Search for the cell housing the specified text and yield its [X, Y] center coordinate. 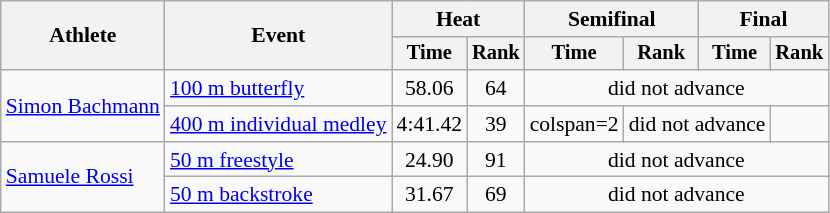
Simon Bachmann [83, 106]
4:41.42 [430, 124]
69 [496, 195]
Athlete [83, 36]
24.90 [430, 160]
91 [496, 160]
31.67 [430, 195]
58.06 [430, 88]
Samuele Rossi [83, 178]
400 m individual medley [278, 124]
Final [764, 19]
Event [278, 36]
Heat [458, 19]
50 m freestyle [278, 160]
100 m butterfly [278, 88]
colspan=2 [574, 124]
64 [496, 88]
39 [496, 124]
50 m backstroke [278, 195]
Semifinal [612, 19]
